Identify which cell holds the provided text, then report its [X, Y] central coordinate. 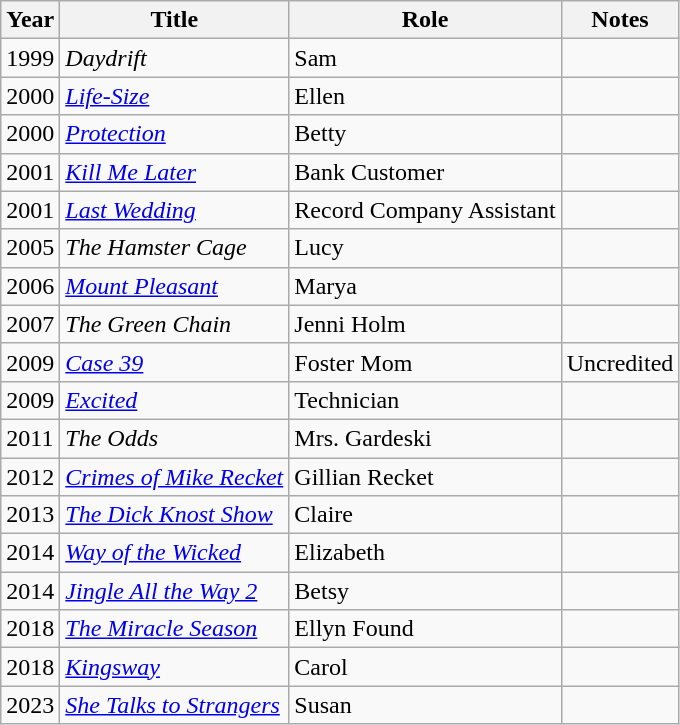
The Hamster Cage [174, 248]
The Miracle Season [174, 629]
She Talks to Strangers [174, 705]
Jenni Holm [425, 324]
Kill Me Later [174, 172]
Ellen [425, 96]
Title [174, 20]
Technician [425, 400]
Jingle All the Way 2 [174, 591]
Mrs. Gardeski [425, 438]
Foster Mom [425, 362]
Claire [425, 515]
Marya [425, 286]
Way of the Wicked [174, 553]
The Green Chain [174, 324]
2011 [30, 438]
Protection [174, 134]
Elizabeth [425, 553]
Betsy [425, 591]
Life-Size [174, 96]
Record Company Assistant [425, 210]
Sam [425, 58]
Ellyn Found [425, 629]
1999 [30, 58]
Betty [425, 134]
2007 [30, 324]
The Odds [174, 438]
Role [425, 20]
Gillian Recket [425, 477]
Notes [620, 20]
The Dick Knost Show [174, 515]
2013 [30, 515]
2006 [30, 286]
Uncredited [620, 362]
2012 [30, 477]
Kingsway [174, 667]
Year [30, 20]
Last Wedding [174, 210]
2005 [30, 248]
Carol [425, 667]
Mount Pleasant [174, 286]
Case 39 [174, 362]
Excited [174, 400]
Lucy [425, 248]
Crimes of Mike Recket [174, 477]
Susan [425, 705]
2023 [30, 705]
Daydrift [174, 58]
Bank Customer [425, 172]
